Provide the (X, Y) coordinate of the cell's center where the given text is located.  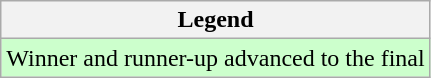
Legend (216, 20)
Winner and runner-up advanced to the final (216, 58)
